Pinpoint the cell where the given text exists, returning its [X, Y] midpoint coordinate. 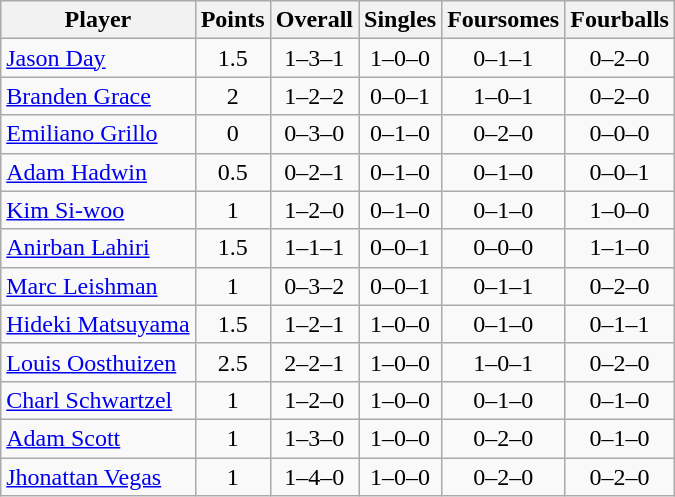
Points [232, 20]
1–2–2 [314, 96]
1–1–0 [620, 248]
2–2–1 [314, 362]
Jhonattan Vegas [98, 477]
Adam Scott [98, 438]
0–3–2 [314, 286]
0–2–1 [314, 172]
2.5 [232, 362]
Anirban Lahiri [98, 248]
Kim Si-woo [98, 210]
Player [98, 20]
1–3–0 [314, 438]
Charl Schwartzel [98, 400]
Adam Hadwin [98, 172]
Emiliano Grillo [98, 134]
1–2–1 [314, 324]
Overall [314, 20]
Singles [400, 20]
Marc Leishman [98, 286]
2 [232, 96]
Branden Grace [98, 96]
1–4–0 [314, 477]
Fourballs [620, 20]
0.5 [232, 172]
Hideki Matsuyama [98, 324]
Louis Oosthuizen [98, 362]
0 [232, 134]
Foursomes [504, 20]
Jason Day [98, 58]
1–1–1 [314, 248]
1–3–1 [314, 58]
0–3–0 [314, 134]
